Return (X, Y) of the center of cell containing provided text 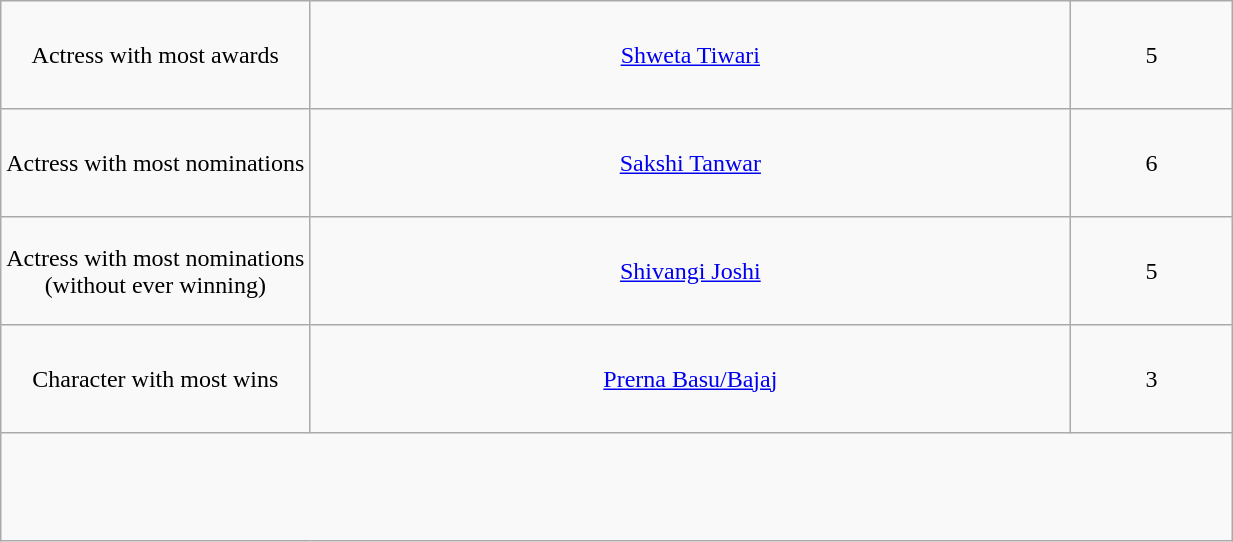
Shivangi Joshi (690, 271)
Actress with most nominations (156, 163)
Sakshi Tanwar (690, 163)
Prerna Basu/Bajaj (690, 379)
Actress with most nominations(without ever winning) (156, 271)
Character with most wins (156, 379)
Actress with most awards (156, 55)
6 (1152, 163)
Shweta Tiwari (690, 55)
3 (1152, 379)
